Return the [x, y] coordinate for the center point of the cell that contains the specified text.  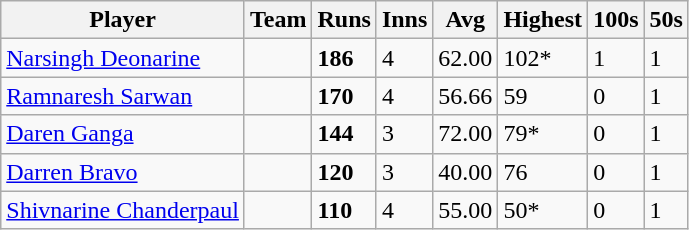
Shivnarine Chanderpaul [123, 210]
102* [543, 58]
Ramnaresh Sarwan [123, 96]
72.00 [466, 134]
120 [344, 172]
50s [666, 20]
Inns [404, 20]
Darren Bravo [123, 172]
62.00 [466, 58]
110 [344, 210]
40.00 [466, 172]
Runs [344, 20]
56.66 [466, 96]
144 [344, 134]
Highest [543, 20]
170 [344, 96]
55.00 [466, 210]
Player [123, 20]
Avg [466, 20]
Narsingh Deonarine [123, 58]
Daren Ganga [123, 134]
59 [543, 96]
100s [616, 20]
50* [543, 210]
Team [278, 20]
186 [344, 58]
79* [543, 134]
76 [543, 172]
